From the cell containing the given text, extract its center point as (X, Y) coordinate. 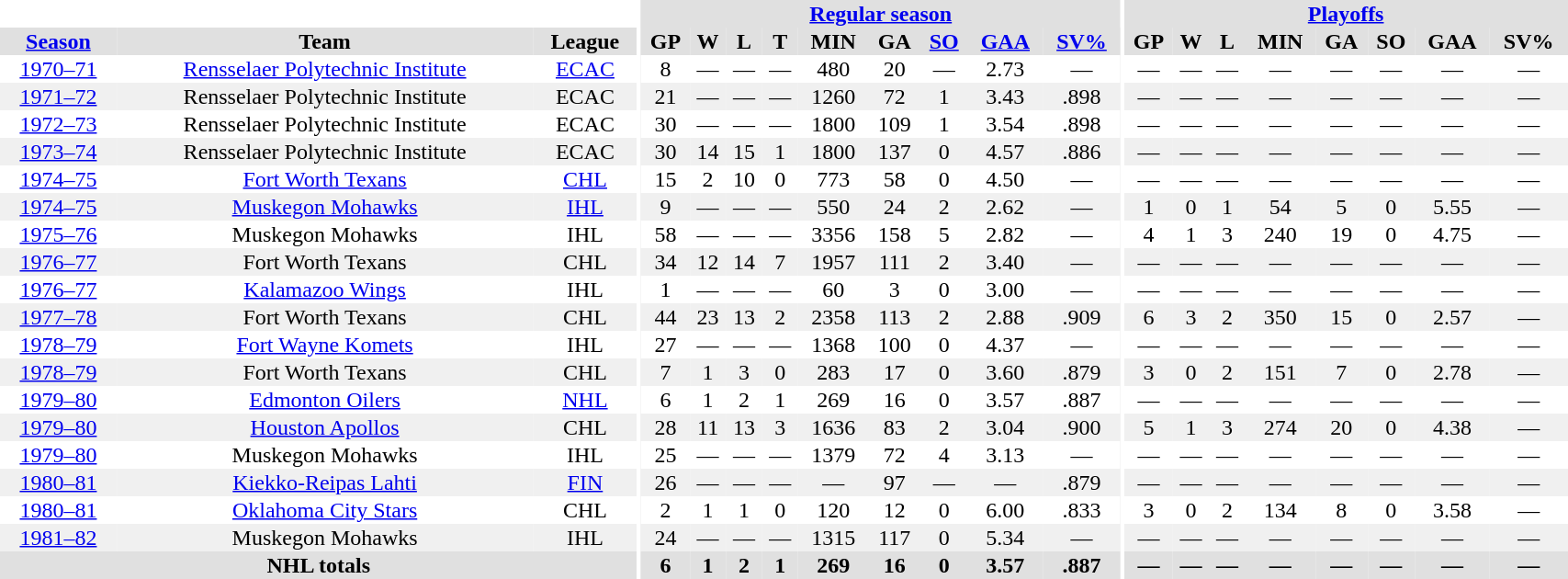
1970–71 (59, 69)
2.57 (1452, 317)
4.57 (1005, 152)
97 (895, 482)
350 (1280, 317)
54 (1280, 207)
6.00 (1005, 510)
4.75 (1452, 234)
.900 (1081, 427)
21 (665, 96)
28 (665, 427)
1379 (833, 455)
T (781, 41)
1977–78 (59, 317)
Kalamazoo Wings (325, 289)
2.62 (1005, 207)
44 (665, 317)
Playoffs (1346, 14)
100 (895, 345)
480 (833, 69)
158 (895, 234)
2358 (833, 317)
NHL (584, 400)
1981–82 (59, 538)
3.43 (1005, 96)
1636 (833, 427)
109 (895, 124)
5.34 (1005, 538)
17 (895, 372)
283 (833, 372)
Team (325, 41)
2.82 (1005, 234)
3356 (833, 234)
1971–72 (59, 96)
550 (833, 207)
23 (707, 317)
3.58 (1452, 510)
Regular season (881, 14)
120 (833, 510)
11 (707, 427)
2.88 (1005, 317)
3.13 (1005, 455)
1260 (833, 96)
1975–76 (59, 234)
117 (895, 538)
83 (895, 427)
19 (1341, 234)
3.54 (1005, 124)
.886 (1081, 152)
5.55 (1452, 207)
3.60 (1005, 372)
111 (895, 262)
10 (744, 179)
3.00 (1005, 289)
773 (833, 179)
Oklahoma City Stars (325, 510)
League (584, 41)
1368 (833, 345)
240 (1280, 234)
4.50 (1005, 179)
Edmonton Oilers (325, 400)
.909 (1081, 317)
1957 (833, 262)
60 (833, 289)
4.38 (1452, 427)
NHL totals (319, 565)
3.40 (1005, 262)
27 (665, 345)
.833 (1081, 510)
2.78 (1452, 372)
1973–74 (59, 152)
274 (1280, 427)
113 (895, 317)
1315 (833, 538)
34 (665, 262)
FIN (584, 482)
25 (665, 455)
Kiekko-Reipas Lahti (325, 482)
2.73 (1005, 69)
151 (1280, 372)
26 (665, 482)
4.37 (1005, 345)
137 (895, 152)
1972–73 (59, 124)
9 (665, 207)
134 (1280, 510)
Season (59, 41)
Fort Wayne Komets (325, 345)
3.04 (1005, 427)
Houston Apollos (325, 427)
